Capture the cell that displays the provided text and extract its (X, Y) central coordinate. 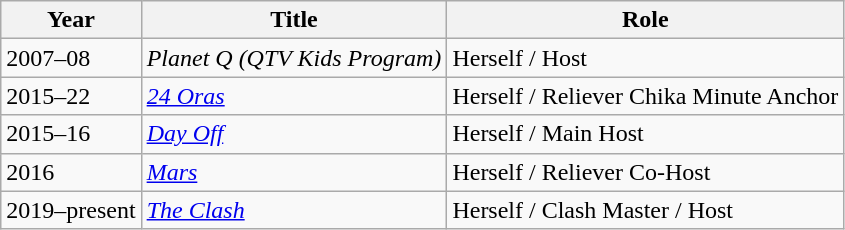
Day Off (294, 134)
2015–22 (71, 96)
Role (646, 20)
2016 (71, 172)
24 Oras (294, 96)
Herself / Reliever Co-Host (646, 172)
2015–16 (71, 134)
2007–08 (71, 58)
Year (71, 20)
Herself / Host (646, 58)
Title (294, 20)
Mars (294, 172)
The Clash (294, 210)
2019–present (71, 210)
Herself / Main Host (646, 134)
Herself / Reliever Chika Minute Anchor (646, 96)
Herself / Clash Master / Host (646, 210)
Planet Q (QTV Kids Program) (294, 58)
